From the cell containing the given text, extract its center point as [X, Y] coordinate. 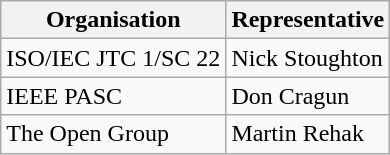
Don Cragun [308, 96]
Representative [308, 20]
Organisation [114, 20]
Nick Stoughton [308, 58]
The Open Group [114, 134]
Martin Rehak [308, 134]
ISO/IEC JTC 1/SC 22 [114, 58]
IEEE PASC [114, 96]
